Provide the [x, y] coordinate of the cell's center where the given text is located.  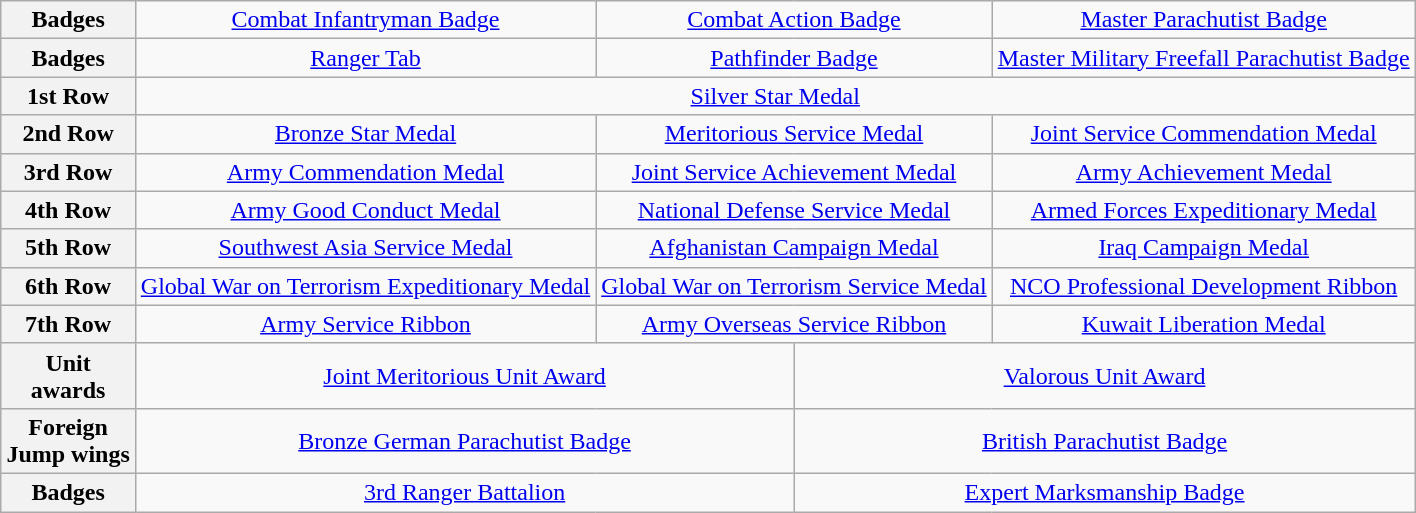
1st Row [68, 96]
4th Row [68, 210]
Southwest Asia Service Medal [365, 248]
Master Military Freefall Parachutist Badge [1204, 58]
Afghanistan Campaign Medal [794, 248]
Global War on Terrorism Service Medal [794, 286]
Valorous Unit Award [1104, 376]
Foreign Jump wings [68, 440]
Combat Action Badge [794, 20]
Army Service Ribbon [365, 324]
Armed Forces Expeditionary Medal [1204, 210]
Unitawards [68, 376]
Army Overseas Service Ribbon [794, 324]
7th Row [68, 324]
3rd Ranger Battalion [464, 492]
Army Achievement Medal [1204, 172]
Army Good Conduct Medal [365, 210]
5th Row [68, 248]
2nd Row [68, 134]
Expert Marksmanship Badge [1104, 492]
Kuwait Liberation Medal [1204, 324]
Silver Star Medal [775, 96]
Bronze Star Medal [365, 134]
Bronze German Parachutist Badge [464, 440]
Joint Meritorious Unit Award [464, 376]
British Parachutist Badge [1104, 440]
Iraq Campaign Medal [1204, 248]
Joint Service Commendation Medal [1204, 134]
Army Commendation Medal [365, 172]
Global War on Terrorism Expeditionary Medal [365, 286]
6th Row [68, 286]
NCO Professional Development Ribbon [1204, 286]
3rd Row [68, 172]
National Defense Service Medal [794, 210]
Meritorious Service Medal [794, 134]
Master Parachutist Badge [1204, 20]
Combat Infantryman Badge [365, 20]
Joint Service Achievement Medal [794, 172]
Pathfinder Badge [794, 58]
Ranger Tab [365, 58]
